Return the (X, Y) coordinate for the center point of the cell that contains the specified text.  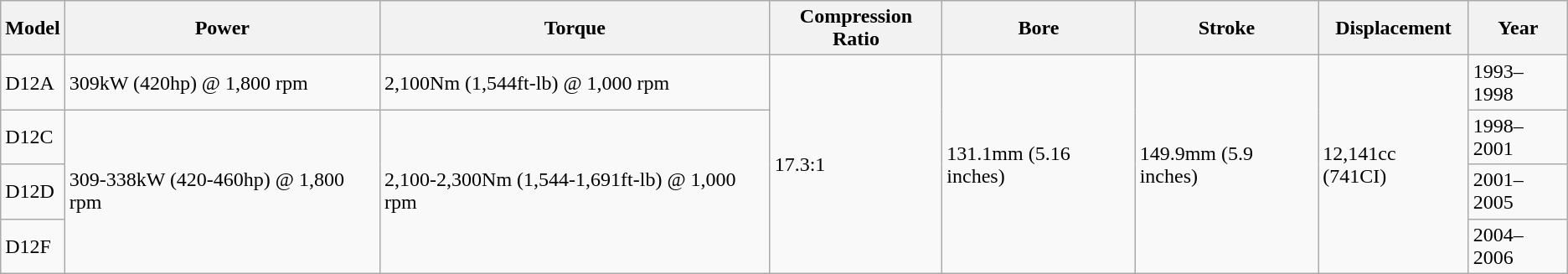
149.9mm (5.9 inches) (1226, 164)
Power (222, 28)
2004–2006 (1518, 246)
1993–1998 (1518, 82)
2,100Nm (1,544ft-lb) @ 1,000 rpm (575, 82)
1998–2001 (1518, 137)
17.3:1 (856, 164)
D12C (33, 137)
2001–2005 (1518, 191)
Year (1518, 28)
2,100-2,300Nm (1,544-1,691ft-lb) @ 1,000 rpm (575, 191)
Compression Ratio (856, 28)
131.1mm (5.16 inches) (1039, 164)
309-338kW (420-460hp) @ 1,800 rpm (222, 191)
D12F (33, 246)
D12D (33, 191)
12,141cc (741CI) (1394, 164)
Displacement (1394, 28)
Torque (575, 28)
309kW (420hp) @ 1,800 rpm (222, 82)
Bore (1039, 28)
Model (33, 28)
D12A (33, 82)
Stroke (1226, 28)
